Locate the cell with the specified text and output its [X, Y] center coordinate. 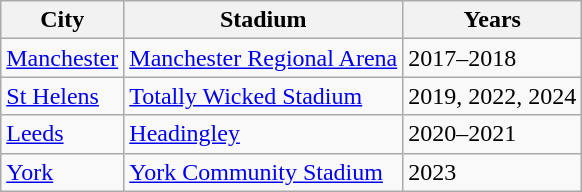
Stadium [264, 20]
Totally Wicked Stadium [264, 96]
2020–2021 [492, 134]
2023 [492, 172]
Headingley [264, 134]
St Helens [62, 96]
City [62, 20]
York Community Stadium [264, 172]
2017–2018 [492, 58]
Years [492, 20]
York [62, 172]
2019, 2022, 2024 [492, 96]
Manchester [62, 58]
Manchester Regional Arena [264, 58]
Leeds [62, 134]
